Detect which cell encompasses the target text, then output its (x, y) center coordinate. 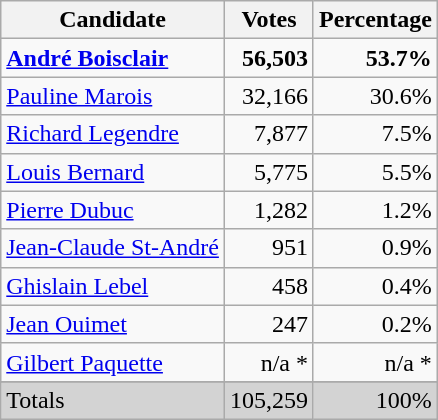
Jean-Claude St-André (113, 248)
100% (375, 400)
7.5% (375, 134)
Votes (268, 20)
30.6% (375, 96)
53.7% (375, 58)
André Boisclair (113, 58)
247 (268, 324)
1.2% (375, 210)
0.2% (375, 324)
458 (268, 286)
0.4% (375, 286)
56,503 (268, 58)
Candidate (113, 20)
Gilbert Paquette (113, 362)
1,282 (268, 210)
Pauline Marois (113, 96)
0.9% (375, 248)
Jean Ouimet (113, 324)
Louis Bernard (113, 172)
105,259 (268, 400)
Richard Legendre (113, 134)
32,166 (268, 96)
5,775 (268, 172)
Totals (113, 400)
Percentage (375, 20)
951 (268, 248)
7,877 (268, 134)
Ghislain Lebel (113, 286)
Pierre Dubuc (113, 210)
5.5% (375, 172)
